Pinpoint the cell where the given text exists, returning its [x, y] midpoint coordinate. 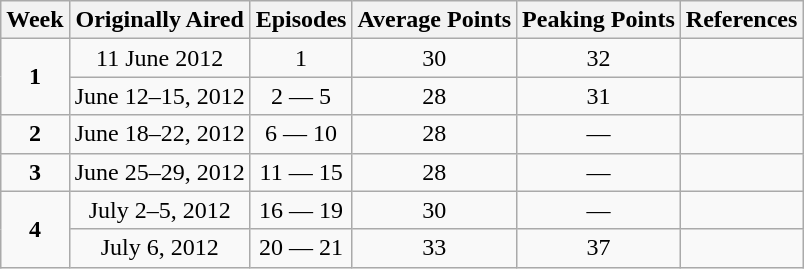
31 [599, 96]
11 June 2012 [160, 58]
Week [35, 20]
37 [599, 248]
June 12–15, 2012 [160, 96]
16 — 19 [301, 210]
July 2–5, 2012 [160, 210]
33 [434, 248]
3 [35, 172]
July 6, 2012 [160, 248]
11 — 15 [301, 172]
2 — 5 [301, 96]
4 [35, 229]
2 [35, 134]
Episodes [301, 20]
Average Points [434, 20]
References [742, 20]
20 — 21 [301, 248]
Originally Aired [160, 20]
6 — 10 [301, 134]
32 [599, 58]
June 25–29, 2012 [160, 172]
June 18–22, 2012 [160, 134]
Peaking Points [599, 20]
